For the text-containing cell, return its midpoint in [x, y] coordinate format. 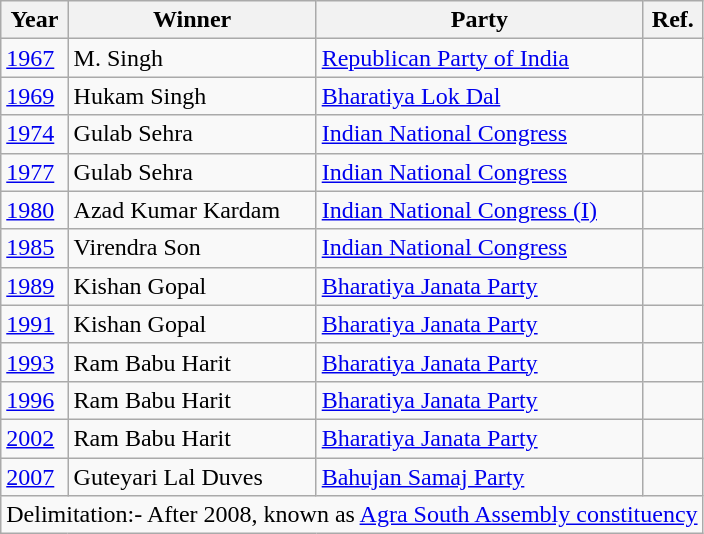
Virendra Son [192, 248]
Hukam Singh [192, 96]
2007 [34, 477]
1985 [34, 248]
1977 [34, 172]
Indian National Congress (I) [479, 210]
1969 [34, 96]
Delimitation:- After 2008, known as Agra South Assembly constituency [352, 515]
1996 [34, 400]
M. Singh [192, 58]
Republican Party of India [479, 58]
Bharatiya Lok Dal [479, 96]
Bahujan Samaj Party [479, 477]
1967 [34, 58]
1989 [34, 286]
1974 [34, 134]
Year [34, 20]
2002 [34, 438]
1980 [34, 210]
Party [479, 20]
Azad Kumar Kardam [192, 210]
Ref. [673, 20]
Guteyari Lal Duves [192, 477]
Winner [192, 20]
1991 [34, 324]
1993 [34, 362]
